Identify which cell holds the provided text, then report its (x, y) central coordinate. 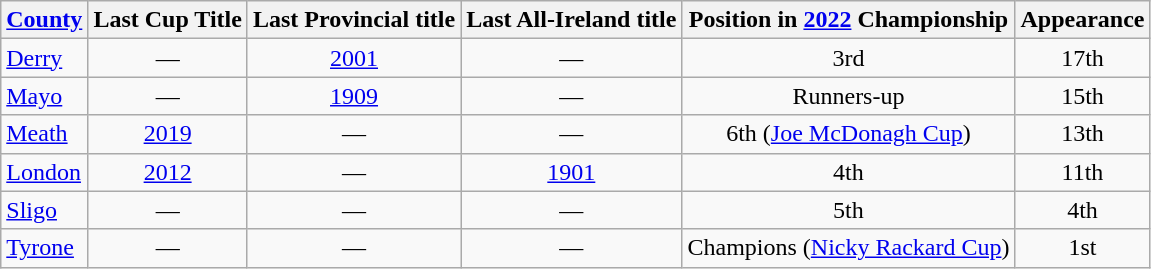
Sligo (44, 210)
6th (Joe McDonagh Cup) (848, 134)
Derry (44, 58)
11th (1082, 172)
1st (1082, 248)
Meath (44, 134)
Runners-up (848, 96)
Last Cup Title (168, 20)
1901 (572, 172)
Last Provincial title (354, 20)
3rd (848, 58)
Position in 2022 Championship (848, 20)
2019 (168, 134)
17th (1082, 58)
Mayo (44, 96)
London (44, 172)
Champions (Nicky Rackard Cup) (848, 248)
Last All-Ireland title (572, 20)
2012 (168, 172)
13th (1082, 134)
Tyrone (44, 248)
15th (1082, 96)
5th (848, 210)
County (44, 20)
1909 (354, 96)
Appearance (1082, 20)
2001 (354, 58)
